Scan for the cell matching the given text and deliver its (x, y) coordinate at center. 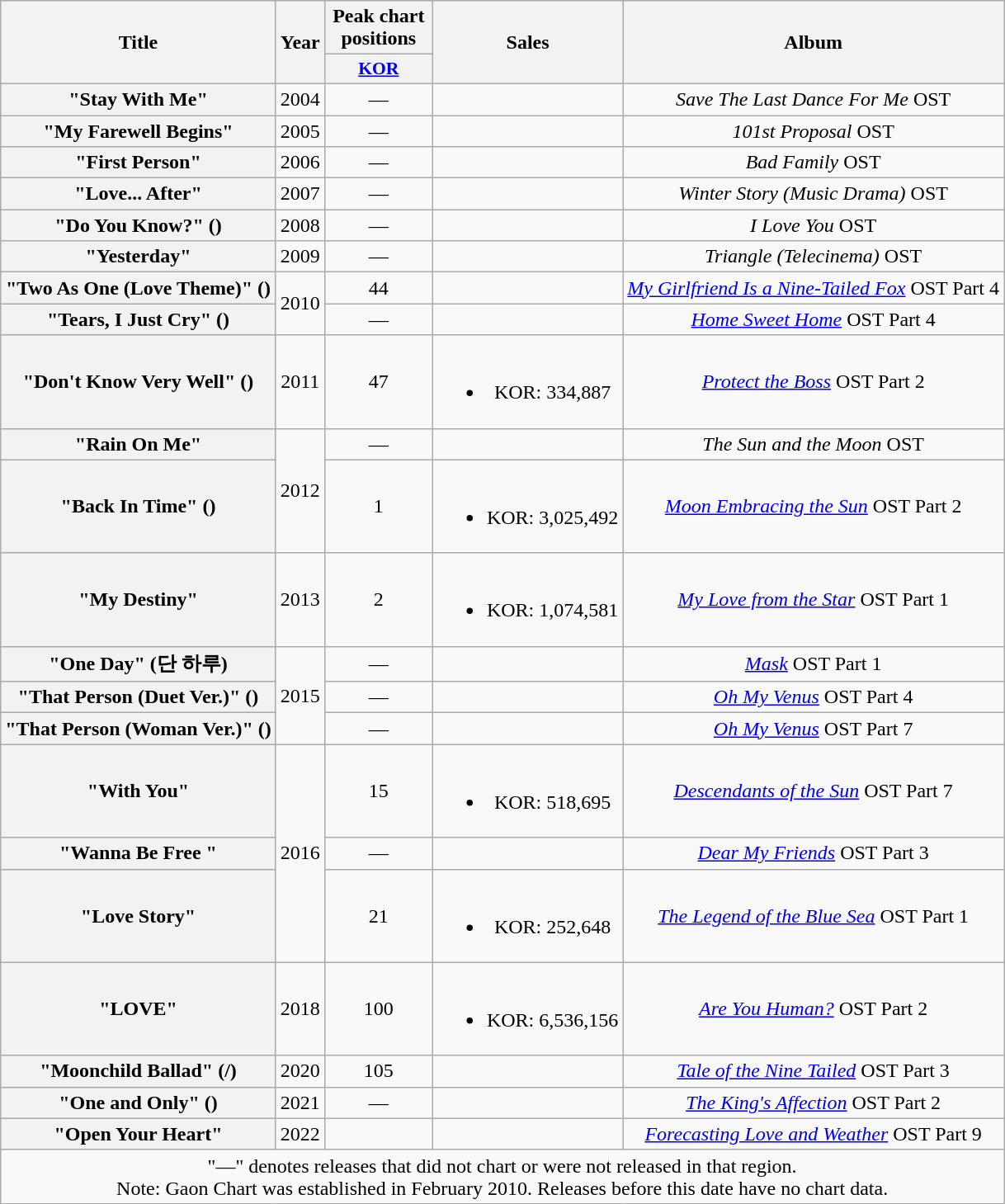
2009 (300, 257)
KOR: 1,074,581 (527, 599)
Forecasting Love and Weather OST Part 9 (814, 1134)
KOR: 252,648 (527, 916)
2016 (300, 853)
My Girlfriend Is a Nine-Tailed Fox OST Part 4 (814, 288)
KOR: 3,025,492 (527, 507)
Protect the Boss OST Part 2 (814, 381)
"First Person" (139, 163)
2007 (300, 194)
2005 (300, 131)
Dear My Friends OST Part 3 (814, 853)
"Wanna Be Free " (139, 853)
The Sun and the Moon OST (814, 444)
Tale of the Nine Tailed OST Part 3 (814, 1071)
"Two As One (Love Theme)" () (139, 288)
"Love Story" (139, 916)
Moon Embracing the Sun OST Part 2 (814, 507)
101st Proposal OST (814, 131)
Oh My Venus OST Part 4 (814, 697)
"My Destiny" (139, 599)
"That Person (Woman Ver.)" () (139, 729)
I Love You OST (814, 225)
2018 (300, 1008)
15 (378, 791)
My Love from the Star OST Part 1 (814, 599)
"Don't Know Very Well" () (139, 381)
"My Farewell Begins" (139, 131)
Home Sweet Home OST Part 4 (814, 319)
"Rain On Me" (139, 444)
"Moonchild Ballad" (/) (139, 1071)
105 (378, 1071)
2012 (300, 490)
2015 (300, 695)
47 (378, 381)
Descendants of the Sun OST Part 7 (814, 791)
Oh My Venus OST Part 7 (814, 729)
Are You Human? OST Part 2 (814, 1008)
"One Day" (단 하루) (139, 663)
"Back In Time" () (139, 507)
The King's Affection OST Part 2 (814, 1102)
Peak chart positions (378, 28)
"Stay With Me" (139, 99)
Winter Story (Music Drama) OST (814, 194)
"With You" (139, 791)
2010 (300, 304)
"Open Your Heart" (139, 1134)
2020 (300, 1071)
Mask OST Part 1 (814, 663)
"One and Only" () (139, 1102)
"Tears, I Just Cry" () (139, 319)
2006 (300, 163)
KOR: 334,887 (527, 381)
2004 (300, 99)
Year (300, 43)
2022 (300, 1134)
100 (378, 1008)
Save The Last Dance For Me OST (814, 99)
2013 (300, 599)
"That Person (Duet Ver.)" () (139, 697)
1 (378, 507)
2008 (300, 225)
2 (378, 599)
Album (814, 43)
2021 (300, 1102)
21 (378, 916)
2011 (300, 381)
"LOVE" (139, 1008)
Title (139, 43)
Bad Family OST (814, 163)
"Yesterday" (139, 257)
44 (378, 288)
"Love... After" (139, 194)
KOR (378, 69)
"Do You Know?" () (139, 225)
KOR: 518,695 (527, 791)
Sales (527, 43)
KOR: 6,536,156 (527, 1008)
The Legend of the Blue Sea OST Part 1 (814, 916)
Triangle (Telecinema) OST (814, 257)
